Identify which cell holds the provided text, then report its [X, Y] central coordinate. 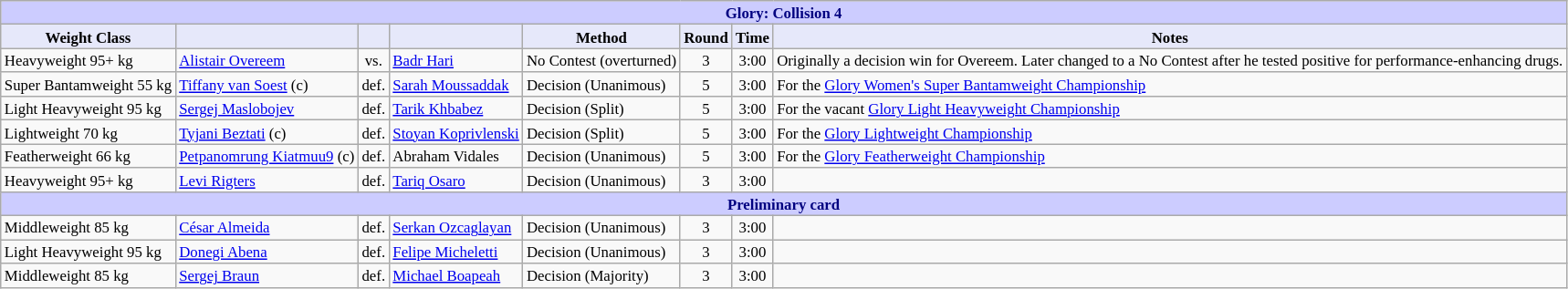
Tarik Khbabez [456, 108]
Levi Rigters [267, 180]
Super Bantamweight 55 kg [88, 85]
Sarah Moussaddak [456, 85]
For the Glory Featherweight Championship [1170, 156]
Decision (Majority) [601, 275]
Preliminary card [784, 204]
Glory: Collision 4 [784, 13]
Method [601, 36]
Donegi Abena [267, 252]
Time [752, 36]
Abraham Vidales [456, 156]
Alistair Overeem [267, 60]
Lightweight 70 kg [88, 132]
Featherweight 66 kg [88, 156]
Sergej Maslobojev [267, 108]
Round [706, 36]
For the vacant Glory Light Heavyweight Championship [1170, 108]
Badr Hari [456, 60]
Tariq Osaro [456, 180]
Weight Class [88, 36]
Originally a decision win for Overeem. Later changed to a No Contest after he tested positive for performance-enhancing drugs. [1170, 60]
Petpanomrung Kiatmuu9 (c) [267, 156]
vs. [373, 60]
Tyjani Beztati (c) [267, 132]
For the Glory Lightweight Championship [1170, 132]
Notes [1170, 36]
Sergej Braun [267, 275]
For the Glory Women's Super Bantamweight Championship [1170, 85]
No Contest (overturned) [601, 60]
Serkan Ozcaglayan [456, 228]
Stoyan Koprivlenski [456, 132]
Michael Boapeah [456, 275]
César Almeida [267, 228]
Felipe Micheletti [456, 252]
Tiffany van Soest (c) [267, 85]
